Locate the cell with the specified text and output its (x, y) center coordinate. 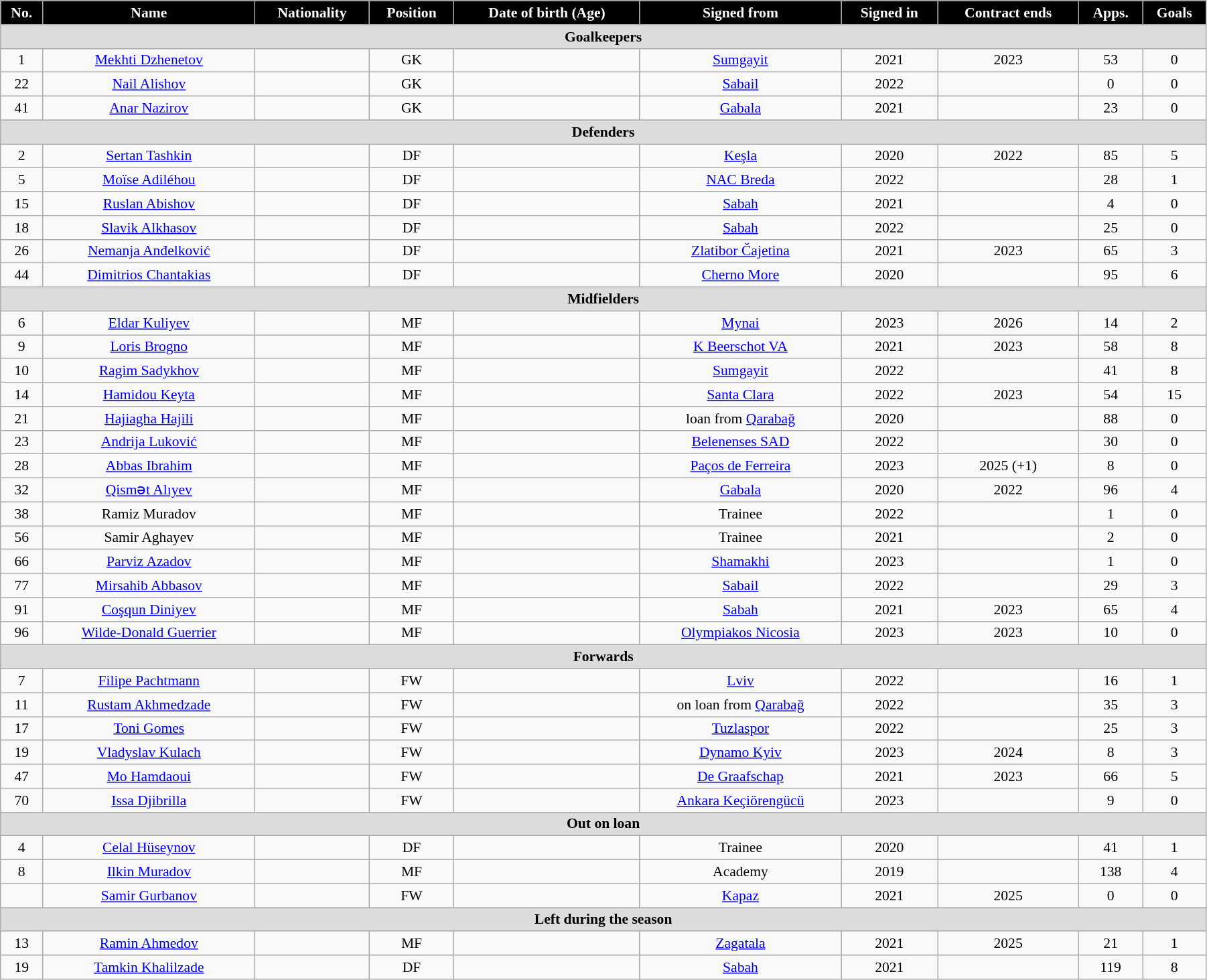
54 (1111, 395)
88 (1111, 419)
Samir Aghayev (149, 538)
58 (1111, 347)
2025 (+1) (1009, 466)
K Beerschot VA (741, 347)
Ruslan Abishov (149, 204)
35 (1111, 705)
Nationality (312, 13)
Santa Clara (741, 395)
Qismət Alıyev (149, 490)
Belenenses SAD (741, 442)
Position (411, 13)
NAC Breda (741, 180)
Apps. (1111, 13)
Mynai (741, 323)
2026 (1009, 323)
7 (21, 681)
Dimitrios Chantakias (149, 275)
Filipe Pachtmann (149, 681)
Ragim Sadykhov (149, 371)
95 (1111, 275)
Ankara Keçiörengücü (741, 800)
Defenders (603, 132)
Mirsahib Abbasov (149, 585)
Ramin Ahmedov (149, 944)
on loan from Qarabağ (741, 705)
85 (1111, 156)
Parviz Azadov (149, 562)
2019 (890, 872)
Forwards (603, 657)
17 (21, 729)
Slavik Alkhasov (149, 228)
Contract ends (1009, 13)
91 (21, 610)
30 (1111, 442)
Kapaz (741, 896)
Left during the season (603, 920)
Eldar Kuliyev (149, 323)
Tuzlaspor (741, 729)
Mekhti Dzhenetov (149, 60)
Vladyslav Kulach (149, 753)
47 (21, 776)
Wilde-Donald Guerrier (149, 633)
De Graafschap (741, 776)
loan from Qarabağ (741, 419)
56 (21, 538)
Signed in (890, 13)
Academy (741, 872)
Samir Gurbanov (149, 896)
18 (21, 228)
70 (21, 800)
Shamakhi (741, 562)
Nail Alishov (149, 84)
Date of birth (Age) (547, 13)
22 (21, 84)
Hamidou Keyta (149, 395)
Midfielders (603, 299)
38 (21, 514)
Paços de Ferreira (741, 466)
Toni Gomes (149, 729)
Issa Djibrilla (149, 800)
77 (21, 585)
Zlatibor Čajetina (741, 251)
Mo Hamdaoui (149, 776)
Goals (1175, 13)
Abbas Ibrahim (149, 466)
Celal Hüseynov (149, 848)
No. (21, 13)
Zagatala (741, 944)
Andrija Luković (149, 442)
Olympiakos Nicosia (741, 633)
Dynamo Kyiv (741, 753)
Moïse Adiléhou (149, 180)
44 (21, 275)
13 (21, 944)
Ilkin Muradov (149, 872)
Name (149, 13)
Ramiz Muradov (149, 514)
11 (21, 705)
Loris Brogno (149, 347)
Tamkin Khalilzade (149, 967)
29 (1111, 585)
Signed from (741, 13)
Out on loan (603, 824)
Lviv (741, 681)
Cherno More (741, 275)
32 (21, 490)
Keşla (741, 156)
Coşqun Diniyev (149, 610)
Hajiagha Hajili (149, 419)
Rustam Akhmedzade (149, 705)
119 (1111, 967)
26 (21, 251)
Sertan Tashkin (149, 156)
16 (1111, 681)
Nemanja Anđelković (149, 251)
Anar Nazirov (149, 109)
Goalkeepers (603, 37)
138 (1111, 872)
2024 (1009, 753)
53 (1111, 60)
